Determine the [X, Y] coordinate at the center of the cell enclosing the given text.  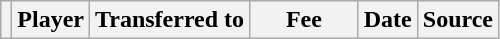
Player [51, 20]
Transferred to [170, 20]
Source [458, 20]
Fee [304, 20]
Date [388, 20]
